From the cell containing the given text, extract its center point as (X, Y) coordinate. 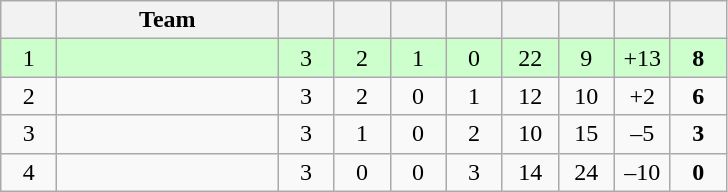
–10 (642, 172)
24 (586, 172)
8 (698, 58)
9 (586, 58)
6 (698, 96)
12 (530, 96)
4 (29, 172)
22 (530, 58)
+13 (642, 58)
14 (530, 172)
–5 (642, 134)
15 (586, 134)
Team (168, 20)
+2 (642, 96)
